Capture the cell that displays the provided text and extract its [X, Y] central coordinate. 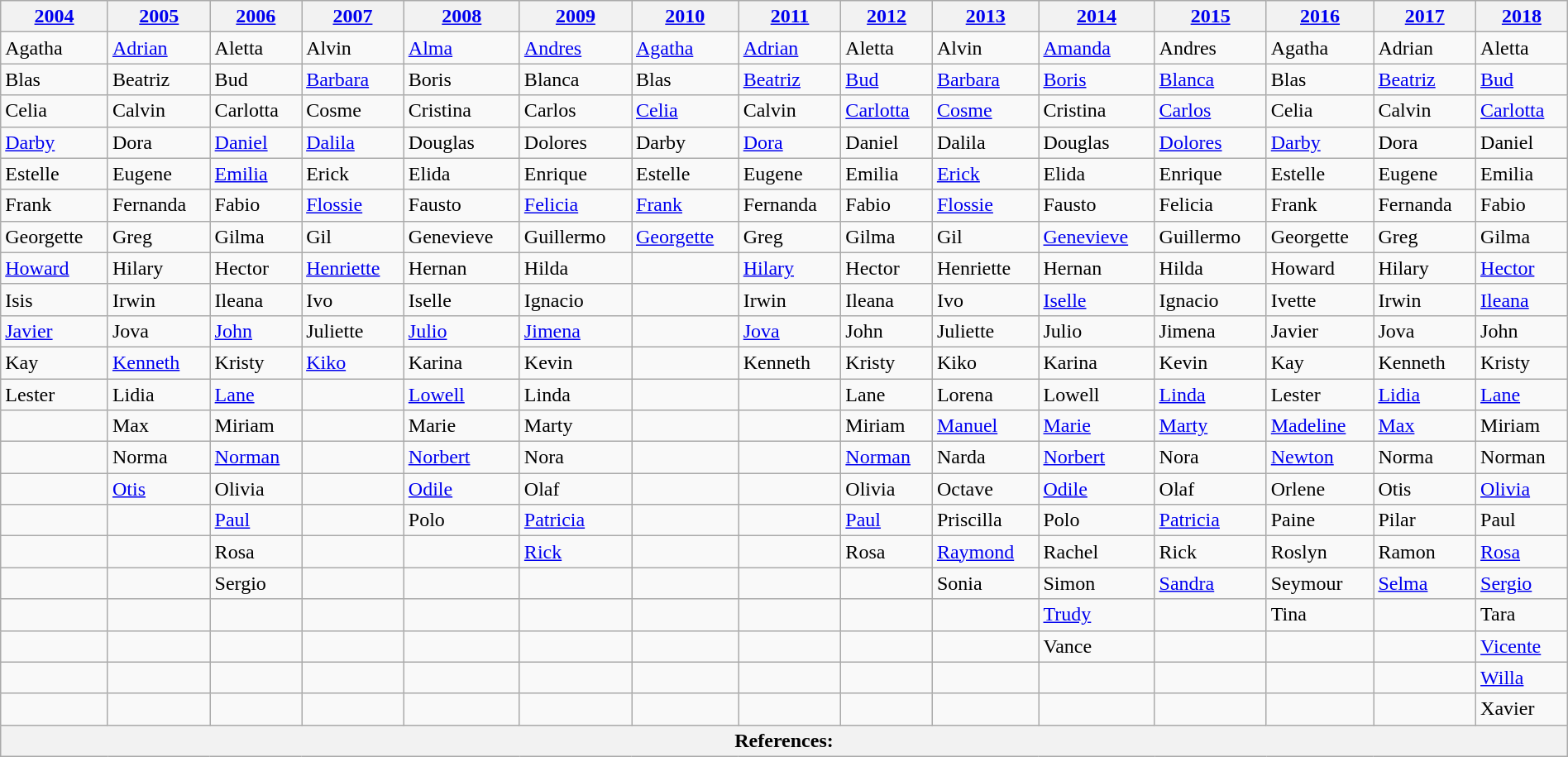
Vicente [1522, 646]
References: [784, 740]
2005 [159, 17]
2015 [1211, 17]
2007 [353, 17]
2018 [1522, 17]
2006 [256, 17]
Roslyn [1320, 552]
Narda [986, 458]
Priscilla [986, 520]
Newton [1320, 458]
Raymond [986, 552]
Rachel [1097, 552]
Trudy [1097, 615]
Vance [1097, 646]
Octave [986, 489]
Selma [1425, 583]
2004 [55, 17]
Orlene [1320, 489]
Seymour [1320, 583]
Amanda [1097, 48]
2013 [986, 17]
Willa [1522, 678]
2017 [1425, 17]
2010 [686, 17]
Lorena [986, 395]
Sandra [1211, 583]
Tara [1522, 615]
2012 [887, 17]
Madeline [1320, 426]
Isis [55, 299]
2011 [790, 17]
Ramon [1425, 552]
2016 [1320, 17]
Xavier [1522, 709]
Simon [1097, 583]
2009 [576, 17]
Sonia [986, 583]
Tina [1320, 615]
Paine [1320, 520]
2014 [1097, 17]
2008 [461, 17]
Alma [461, 48]
Pilar [1425, 520]
Manuel [986, 426]
Ivette [1320, 299]
